From the cell containing the given text, extract its center point as (X, Y) coordinate. 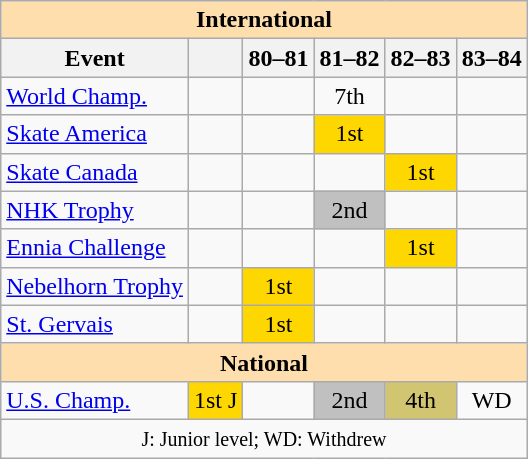
82–83 (420, 58)
NHK Trophy (95, 210)
Event (95, 58)
WD (492, 400)
Ennia Challenge (95, 248)
St. Gervais (95, 324)
National (264, 362)
1st J (215, 400)
4th (420, 400)
81–82 (350, 58)
U.S. Champ. (95, 400)
7th (350, 96)
J: Junior level; WD: Withdrew (264, 438)
Skate America (95, 134)
World Champ. (95, 96)
Nebelhorn Trophy (95, 286)
83–84 (492, 58)
80–81 (278, 58)
International (264, 20)
Skate Canada (95, 172)
